From the cell containing the given text, extract its center point as (x, y) coordinate. 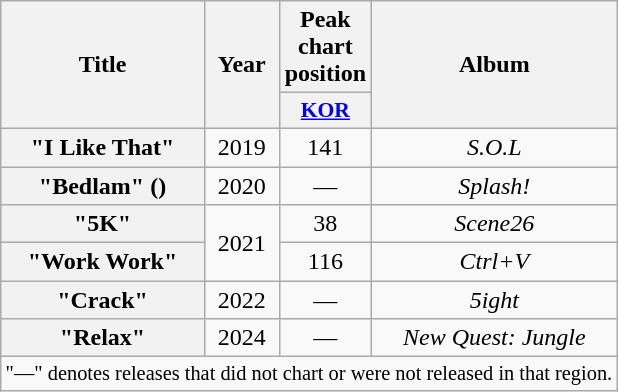
Album (494, 65)
2021 (242, 243)
Ctrl+V (494, 262)
S.O.L (494, 147)
Scene26 (494, 224)
2020 (242, 185)
"Work Work" (103, 262)
"—" denotes releases that did not chart or were not released in that region. (309, 374)
KOR (325, 111)
"5K" (103, 224)
"Crack" (103, 300)
Title (103, 65)
141 (325, 147)
Splash! (494, 185)
116 (325, 262)
2022 (242, 300)
Year (242, 65)
New Quest: Jungle (494, 338)
5ight (494, 300)
"Relax" (103, 338)
38 (325, 224)
Peak chart position (325, 47)
2019 (242, 147)
"I Like That" (103, 147)
"Bedlam" () (103, 185)
2024 (242, 338)
